Scan for the cell matching the given text and deliver its [X, Y] coordinate at center. 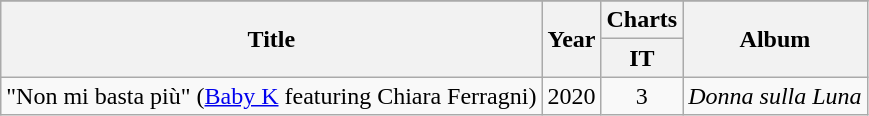
3 [642, 96]
IT [642, 58]
Year [572, 39]
Album [775, 39]
2020 [572, 96]
Charts [642, 20]
Donna sulla Luna [775, 96]
Title [272, 39]
"Non mi basta più" (Baby K featuring Chiara Ferragni) [272, 96]
